Capture the cell that displays the provided text and extract its (x, y) central coordinate. 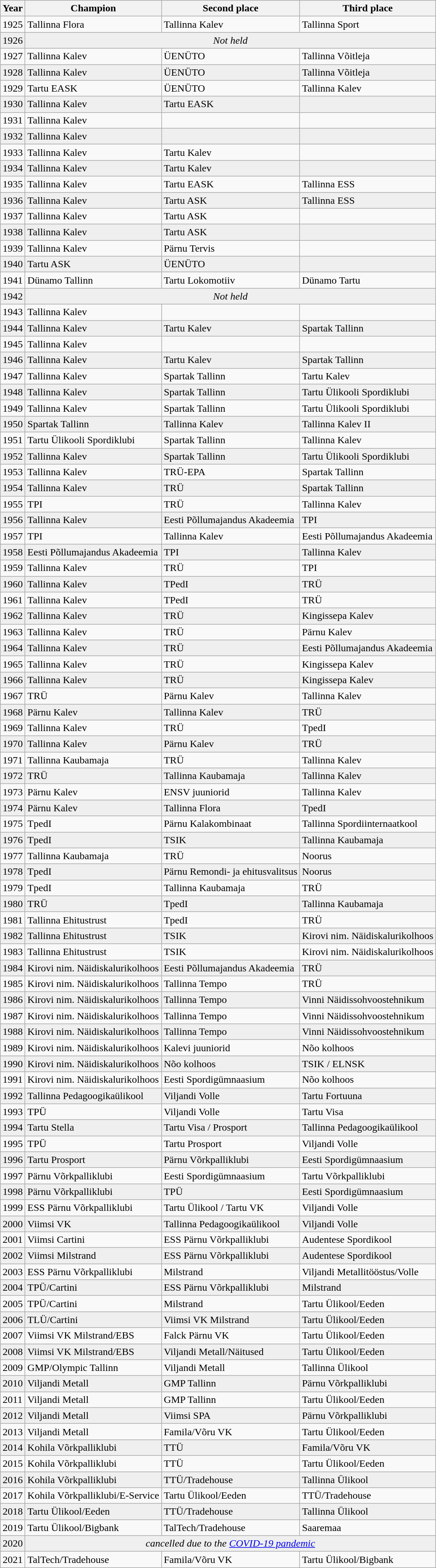
Tallinna Kalev II (368, 424)
1931 (13, 120)
Tallinna Sport (368, 24)
Viimsi SPA (230, 1415)
1942 (13, 296)
1935 (13, 184)
Kalevi juuniorid (230, 1048)
TSIK / ELNSK (368, 1064)
1936 (13, 200)
1958 (13, 552)
Tartu Ülikool / Tartu VK (230, 1208)
Viimsi VK Milstrand (230, 1320)
1996 (13, 1160)
1926 (13, 40)
Tartu Lokomotiiv (230, 280)
1978 (13, 872)
2020 (13, 1544)
1950 (13, 424)
1974 (13, 808)
2008 (13, 1352)
1933 (13, 152)
1957 (13, 536)
Tartu Visa / Prosport (230, 1128)
2001 (13, 1240)
1959 (13, 568)
1925 (13, 24)
1999 (13, 1208)
Falck Pärnu VK (230, 1336)
1981 (13, 920)
1972 (13, 776)
1954 (13, 488)
1943 (13, 312)
1987 (13, 1016)
1927 (13, 56)
1986 (13, 1000)
1956 (13, 520)
1969 (13, 728)
1947 (13, 376)
1988 (13, 1032)
1971 (13, 760)
Viimsi Cartini (93, 1240)
1932 (13, 136)
1997 (13, 1176)
2007 (13, 1336)
TRÜ-EPA (230, 472)
1975 (13, 824)
1946 (13, 360)
2016 (13, 1479)
1976 (13, 840)
1980 (13, 904)
Dünamo Tallinn (93, 280)
1995 (13, 1144)
ENSV juuniorid (230, 792)
1989 (13, 1048)
1944 (13, 328)
2003 (13, 1272)
Viimsi Milstrand (93, 1256)
1949 (13, 408)
1952 (13, 456)
2010 (13, 1384)
1928 (13, 72)
1940 (13, 264)
2011 (13, 1400)
1937 (13, 216)
1930 (13, 104)
2000 (13, 1224)
1955 (13, 504)
2017 (13, 1496)
Third place (368, 8)
1992 (13, 1096)
1991 (13, 1080)
1962 (13, 616)
2013 (13, 1431)
Pärnu Kalakombinaat (230, 824)
2019 (13, 1528)
Pärnu Tervis (230, 248)
Champion (93, 8)
Tartu Võrkpalliklubi (368, 1176)
1979 (13, 888)
2021 (13, 1560)
1998 (13, 1192)
1934 (13, 168)
TLÜ/Cartini (93, 1320)
2015 (13, 1463)
1977 (13, 856)
Tartu Visa (368, 1112)
Dünamo Tartu (368, 280)
1993 (13, 1112)
1964 (13, 648)
1994 (13, 1128)
1982 (13, 936)
Kohila Võrkpalliklubi/E-Service (93, 1496)
cancelled due to the COVID-19 pandemic (230, 1544)
1985 (13, 984)
1963 (13, 632)
1966 (13, 680)
1961 (13, 600)
Second place (230, 8)
2018 (13, 1512)
Tartu Fortuuna (368, 1096)
1951 (13, 440)
Tartu Stella (93, 1128)
1938 (13, 232)
2009 (13, 1368)
1973 (13, 792)
GMP/Olympic Tallinn (93, 1368)
1953 (13, 472)
Viimsi VK (93, 1224)
1929 (13, 88)
2005 (13, 1304)
2006 (13, 1320)
Tallinna Spordiinternaatkool (368, 824)
1983 (13, 952)
2004 (13, 1288)
2014 (13, 1447)
1984 (13, 968)
1970 (13, 744)
1948 (13, 392)
1968 (13, 712)
2002 (13, 1256)
1945 (13, 344)
Viljandi Metall/Näitused (230, 1352)
1939 (13, 248)
2012 (13, 1415)
1960 (13, 584)
Viljandi Metallitööstus/Volle (368, 1272)
1990 (13, 1064)
1941 (13, 280)
Year (13, 8)
1965 (13, 664)
Saaremaa (368, 1528)
1967 (13, 696)
Pärnu Remondi- ja ehitusvalitsus (230, 872)
